Identify which cell holds the provided text, then report its (x, y) central coordinate. 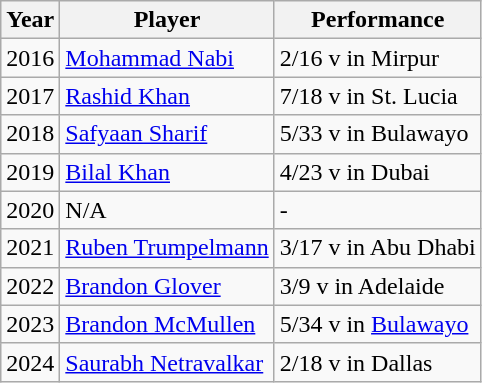
3/17 v in Abu Dhabi (378, 248)
Performance (378, 20)
Brandon Glover (167, 286)
2023 (30, 324)
Saurabh Netravalkar (167, 362)
2020 (30, 210)
4/23 v in Dubai (378, 172)
5/34 v in Bulawayo (378, 324)
2017 (30, 96)
2021 (30, 248)
Ruben Trumpelmann (167, 248)
Brandon McMullen (167, 324)
Rashid Khan (167, 96)
- (378, 210)
Mohammad Nabi (167, 58)
5/33 v in Bulawayo (378, 134)
Player (167, 20)
2022 (30, 286)
2019 (30, 172)
2018 (30, 134)
2016 (30, 58)
2/16 v in Mirpur (378, 58)
Bilal Khan (167, 172)
2024 (30, 362)
Year (30, 20)
7/18 v in St. Lucia (378, 96)
N/A (167, 210)
Safyaan Sharif (167, 134)
3/9 v in Adelaide (378, 286)
2/18 v in Dallas (378, 362)
